Return the [X, Y] coordinate for the center point of the cell that contains the specified text.  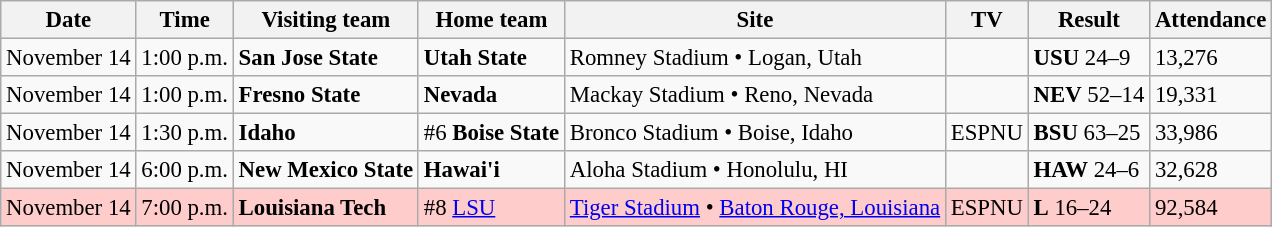
San Jose State [326, 58]
NEV 52–14 [1088, 95]
32,628 [1211, 170]
Mackay Stadium • Reno, Nevada [754, 95]
Site [754, 20]
Bronco Stadium • Boise, Idaho [754, 133]
1:30 p.m. [184, 133]
Aloha Stadium • Honolulu, HI [754, 170]
HAW 24–6 [1088, 170]
USU 24–9 [1088, 58]
19,331 [1211, 95]
#8 LSU [491, 208]
6:00 p.m. [184, 170]
Tiger Stadium • Baton Rouge, Louisiana [754, 208]
Attendance [1211, 20]
Date [68, 20]
Result [1088, 20]
Fresno State [326, 95]
Visiting team [326, 20]
92,584 [1211, 208]
33,986 [1211, 133]
L 16–24 [1088, 208]
BSU 63–25 [1088, 133]
Hawai'i [491, 170]
Romney Stadium • Logan, Utah [754, 58]
#6 Boise State [491, 133]
Nevada [491, 95]
Time [184, 20]
Home team [491, 20]
Idaho [326, 133]
Louisiana Tech [326, 208]
New Mexico State [326, 170]
13,276 [1211, 58]
7:00 p.m. [184, 208]
TV [986, 20]
Utah State [491, 58]
